Return (x, y) of the center of cell containing provided text 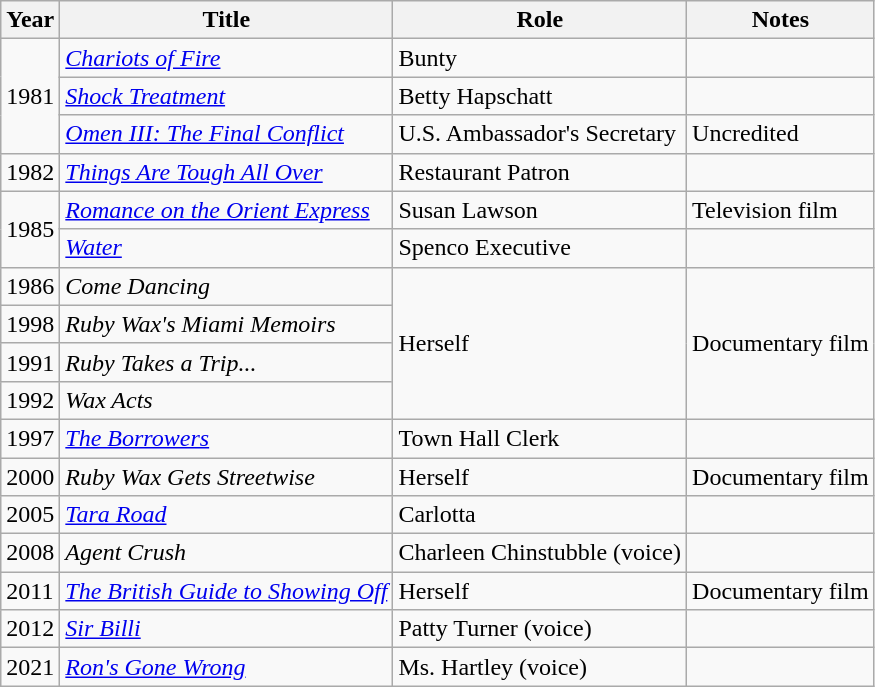
2000 (30, 477)
2012 (30, 629)
Shock Treatment (226, 96)
The Borrowers (226, 438)
Water (226, 248)
2011 (30, 591)
2005 (30, 515)
Tara Road (226, 515)
Agent Crush (226, 553)
Susan Lawson (540, 210)
Role (540, 20)
Uncredited (781, 134)
Ruby Wax Gets Streetwise (226, 477)
Ruby Takes a Trip... (226, 362)
Charleen Chinstubble (voice) (540, 553)
U.S. Ambassador's Secretary (540, 134)
Television film (781, 210)
Omen III: The Final Conflict (226, 134)
2021 (30, 667)
1991 (30, 362)
Patty Turner (voice) (540, 629)
1981 (30, 96)
Romance on the Orient Express (226, 210)
Bunty (540, 58)
Ruby Wax's Miami Memoirs (226, 324)
1997 (30, 438)
2008 (30, 553)
1982 (30, 172)
Year (30, 20)
Restaurant Patron (540, 172)
Ms. Hartley (voice) (540, 667)
Chariots of Fire (226, 58)
Wax Acts (226, 400)
1998 (30, 324)
Spenco Executive (540, 248)
Ron's Gone Wrong (226, 667)
1992 (30, 400)
Come Dancing (226, 286)
Sir Billi (226, 629)
Notes (781, 20)
1986 (30, 286)
1985 (30, 229)
Betty Hapschatt (540, 96)
Town Hall Clerk (540, 438)
The British Guide to Showing Off (226, 591)
Carlotta (540, 515)
Things Are Tough All Over (226, 172)
Title (226, 20)
